Return the [X, Y] coordinate for the center point of the cell that contains the specified text.  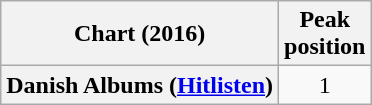
Chart (2016) [140, 34]
Peakposition [325, 34]
1 [325, 85]
Danish Albums (Hitlisten) [140, 85]
